Locate the cell with the specified text and output its (x, y) center coordinate. 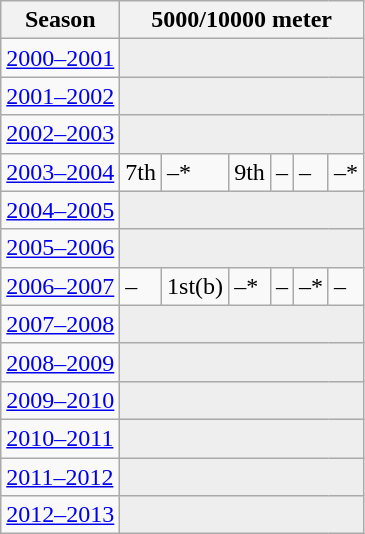
2012–2013 (60, 515)
9th (250, 172)
1st(b) (196, 286)
5000/10000 meter (242, 20)
2003–2004 (60, 172)
2008–2009 (60, 362)
2007–2008 (60, 324)
2000–2001 (60, 58)
2009–2010 (60, 400)
2001–2002 (60, 96)
2010–2011 (60, 438)
2006–2007 (60, 286)
2004–2005 (60, 210)
2011–2012 (60, 477)
2005–2006 (60, 248)
Season (60, 20)
7th (141, 172)
2002–2003 (60, 134)
